Find where the given text appears and provide that cell's center as [x, y] coordinate. 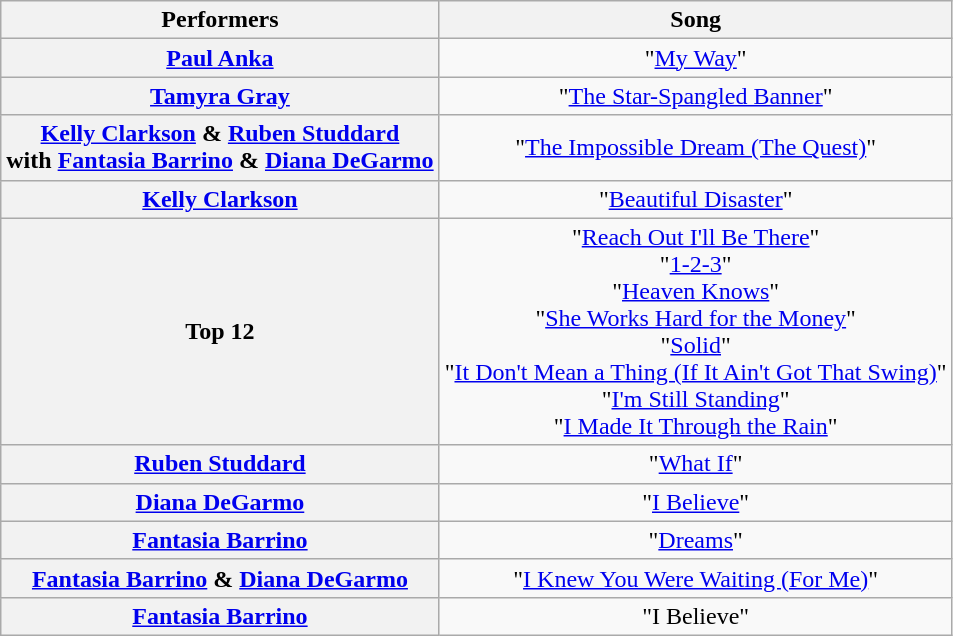
Top 12 [220, 332]
Kelly Clarkson [220, 199]
Tamyra Gray [220, 96]
Diana DeGarmo [220, 502]
"I Knew You Were Waiting (For Me)" [696, 578]
Paul Anka [220, 58]
"The Impossible Dream (The Quest)" [696, 148]
"Dreams" [696, 540]
Ruben Studdard [220, 464]
Kelly Clarkson & Ruben Studdardwith Fantasia Barrino & Diana DeGarmo [220, 148]
Performers [220, 20]
"The Star-Spangled Banner" [696, 96]
"What If" [696, 464]
Song [696, 20]
"My Way" [696, 58]
"Beautiful Disaster" [696, 199]
Fantasia Barrino & Diana DeGarmo [220, 578]
